Return the [x, y] coordinate for the center point of the cell that contains the specified text.  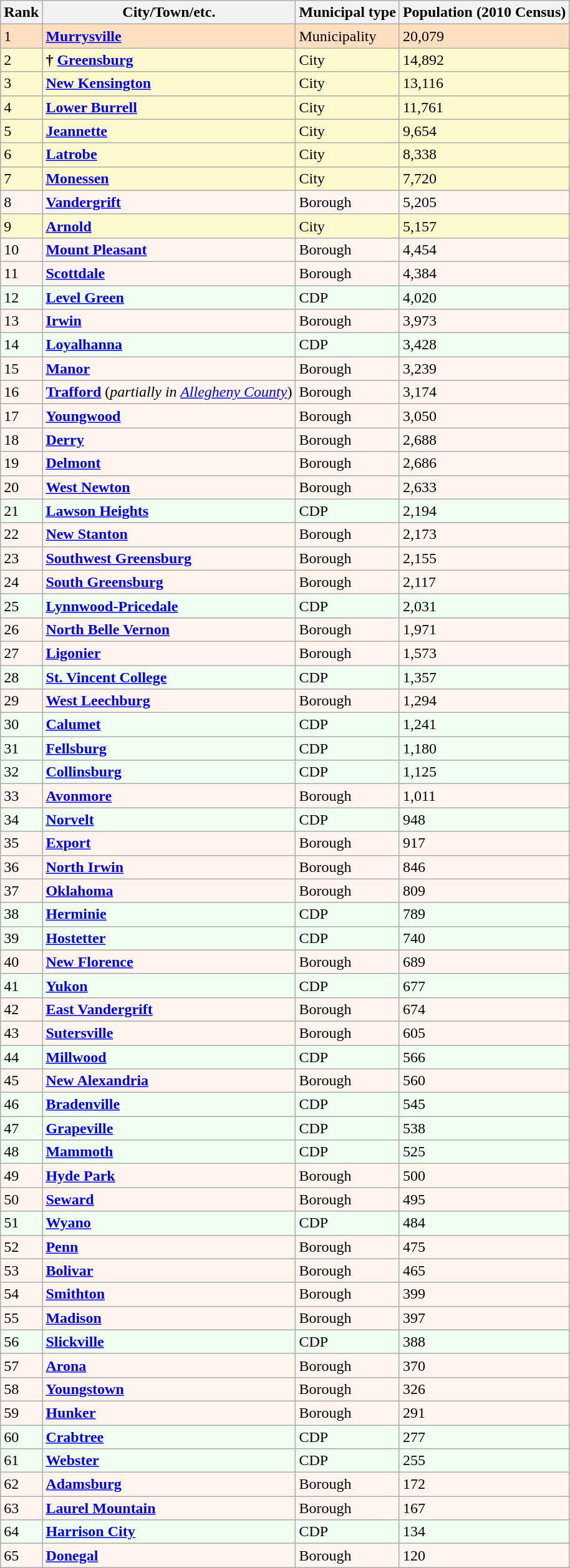
New Alexandria [169, 1081]
14,892 [484, 60]
7,720 [484, 178]
1,294 [484, 701]
30 [21, 725]
20,079 [484, 36]
1,125 [484, 772]
41 [21, 985]
566 [484, 1057]
58 [21, 1389]
Lower Burrell [169, 107]
North Belle Vernon [169, 629]
1,011 [484, 796]
Mammoth [169, 1152]
South Greensburg [169, 582]
3 [21, 84]
Fellsburg [169, 748]
Jeannette [169, 131]
495 [484, 1199]
City/Town/etc. [169, 12]
Laurel Mountain [169, 1508]
44 [21, 1057]
7 [21, 178]
47 [21, 1128]
† Greensburg [169, 60]
5,157 [484, 226]
5 [21, 131]
49 [21, 1176]
388 [484, 1342]
Avonmore [169, 796]
21 [21, 511]
370 [484, 1365]
Oklahoma [169, 891]
Hyde Park [169, 1176]
484 [484, 1223]
20 [21, 487]
2,117 [484, 582]
Madison [169, 1318]
Loyalhanna [169, 345]
Derry [169, 440]
4,020 [484, 298]
42 [21, 1009]
12 [21, 298]
29 [21, 701]
39 [21, 938]
West Leechburg [169, 701]
538 [484, 1128]
34 [21, 820]
Youngwood [169, 416]
Mount Pleasant [169, 249]
40 [21, 962]
Level Green [169, 298]
8 [21, 202]
46 [21, 1105]
53 [21, 1270]
545 [484, 1105]
Collinsburg [169, 772]
167 [484, 1508]
2,155 [484, 558]
60 [21, 1436]
Murrysville [169, 36]
Seward [169, 1199]
52 [21, 1247]
61 [21, 1461]
1,971 [484, 629]
291 [484, 1413]
3,050 [484, 416]
18 [21, 440]
4,384 [484, 273]
2,173 [484, 535]
1,357 [484, 677]
2,686 [484, 463]
New Stanton [169, 535]
23 [21, 558]
809 [484, 891]
Manor [169, 369]
3,428 [484, 345]
2,633 [484, 487]
2,688 [484, 440]
St. Vincent College [169, 677]
397 [484, 1318]
846 [484, 867]
Bradenville [169, 1105]
Millwood [169, 1057]
55 [21, 1318]
3,239 [484, 369]
37 [21, 891]
9 [21, 226]
605 [484, 1033]
Smithton [169, 1294]
New Kensington [169, 84]
63 [21, 1508]
27 [21, 653]
New Florence [169, 962]
62 [21, 1484]
Monessen [169, 178]
2 [21, 60]
48 [21, 1152]
255 [484, 1461]
East Vandergrift [169, 1009]
25 [21, 606]
54 [21, 1294]
Municipality [347, 36]
Population (2010 Census) [484, 12]
917 [484, 843]
740 [484, 938]
65 [21, 1556]
14 [21, 345]
10 [21, 249]
Youngstown [169, 1389]
16 [21, 392]
Lawson Heights [169, 511]
36 [21, 867]
North Irwin [169, 867]
Wyano [169, 1223]
Export [169, 843]
689 [484, 962]
Municipal type [347, 12]
Bolivar [169, 1270]
1 [21, 36]
9,654 [484, 131]
134 [484, 1532]
8,338 [484, 155]
677 [484, 985]
Harrison City [169, 1532]
50 [21, 1199]
2,194 [484, 511]
Grapeville [169, 1128]
Hunker [169, 1413]
Yukon [169, 985]
4,454 [484, 249]
Rank [21, 12]
32 [21, 772]
1,180 [484, 748]
Crabtree [169, 1436]
560 [484, 1081]
Herminie [169, 914]
277 [484, 1436]
Donegal [169, 1556]
24 [21, 582]
Scottdale [169, 273]
Ligonier [169, 653]
45 [21, 1081]
Adamsburg [169, 1484]
Calumet [169, 725]
2,031 [484, 606]
28 [21, 677]
Hostetter [169, 938]
64 [21, 1532]
31 [21, 748]
399 [484, 1294]
120 [484, 1556]
19 [21, 463]
Arnold [169, 226]
35 [21, 843]
Webster [169, 1461]
17 [21, 416]
West Newton [169, 487]
38 [21, 914]
56 [21, 1342]
Irwin [169, 321]
33 [21, 796]
Delmont [169, 463]
Arona [169, 1365]
4 [21, 107]
Norvelt [169, 820]
475 [484, 1247]
Vandergrift [169, 202]
51 [21, 1223]
326 [484, 1389]
1,573 [484, 653]
Slickville [169, 1342]
13 [21, 321]
1,241 [484, 725]
5,205 [484, 202]
22 [21, 535]
674 [484, 1009]
11,761 [484, 107]
Southwest Greensburg [169, 558]
13,116 [484, 84]
Latrobe [169, 155]
Trafford (partially in Allegheny County) [169, 392]
Penn [169, 1247]
Lynnwood-Pricedale [169, 606]
789 [484, 914]
3,973 [484, 321]
172 [484, 1484]
948 [484, 820]
525 [484, 1152]
59 [21, 1413]
3,174 [484, 392]
Sutersville [169, 1033]
57 [21, 1365]
6 [21, 155]
500 [484, 1176]
11 [21, 273]
26 [21, 629]
43 [21, 1033]
465 [484, 1270]
15 [21, 369]
